Search for the cell housing the specified text and yield its (x, y) center coordinate. 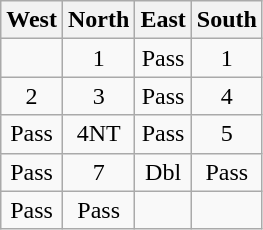
5 (226, 134)
South (226, 20)
East (163, 20)
4 (226, 96)
Dbl (163, 172)
4NT (98, 134)
7 (98, 172)
3 (98, 96)
North (98, 20)
West (32, 20)
2 (32, 96)
